Identify which cell holds the provided text, then report its [x, y] central coordinate. 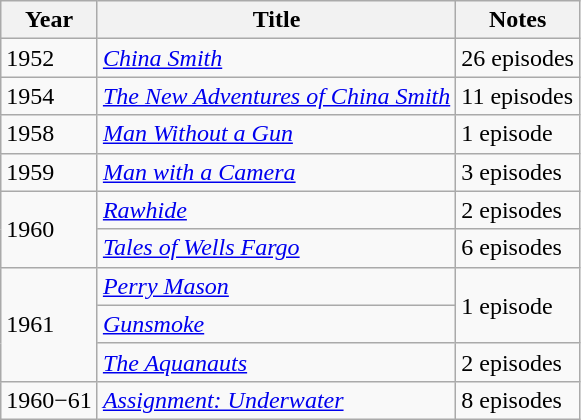
6 episodes [518, 248]
3 episodes [518, 172]
1959 [50, 172]
1961 [50, 324]
11 episodes [518, 96]
1958 [50, 134]
China Smith [276, 58]
Man Without a Gun [276, 134]
Perry Mason [276, 286]
Year [50, 20]
Title [276, 20]
Man with a Camera [276, 172]
Assignment: Underwater [276, 400]
1960 [50, 229]
Gunsmoke [276, 324]
26 episodes [518, 58]
The Aquanauts [276, 362]
Rawhide [276, 210]
1952 [50, 58]
1960−61 [50, 400]
1954 [50, 96]
The New Adventures of China Smith [276, 96]
Tales of Wells Fargo [276, 248]
Notes [518, 20]
8 episodes [518, 400]
